Return [x, y] of the center of cell containing provided text 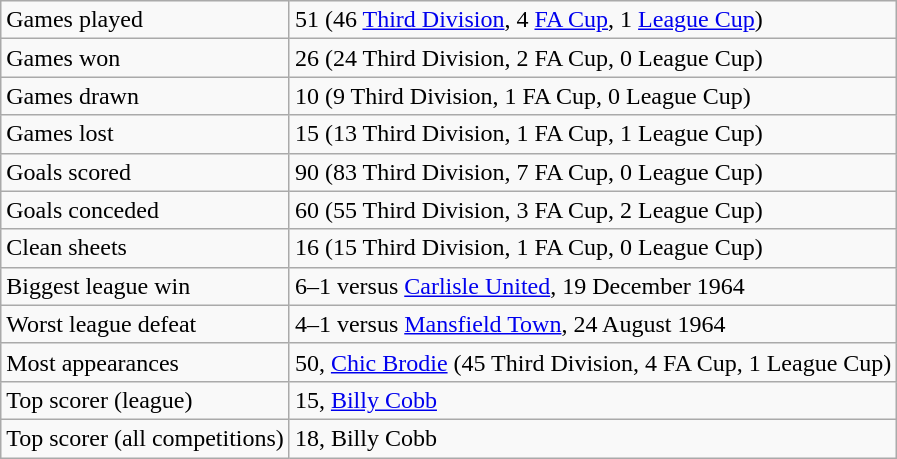
Worst league defeat [146, 324]
26 (24 Third Division, 2 FA Cup, 0 League Cup) [592, 58]
51 (46 Third Division, 4 FA Cup, 1 League Cup) [592, 20]
60 (55 Third Division, 3 FA Cup, 2 League Cup) [592, 210]
Goals scored [146, 172]
Clean sheets [146, 248]
6–1 versus Carlisle United, 19 December 1964 [592, 286]
Goals conceded [146, 210]
Games drawn [146, 96]
10 (9 Third Division, 1 FA Cup, 0 League Cup) [592, 96]
Games played [146, 20]
4–1 versus Mansfield Town, 24 August 1964 [592, 324]
Games lost [146, 134]
15 (13 Third Division, 1 FA Cup, 1 League Cup) [592, 134]
90 (83 Third Division, 7 FA Cup, 0 League Cup) [592, 172]
Games won [146, 58]
Top scorer (all competitions) [146, 438]
15, Billy Cobb [592, 400]
18, Billy Cobb [592, 438]
Biggest league win [146, 286]
Most appearances [146, 362]
50, Chic Brodie (45 Third Division, 4 FA Cup, 1 League Cup) [592, 362]
16 (15 Third Division, 1 FA Cup, 0 League Cup) [592, 248]
Top scorer (league) [146, 400]
